Locate the cell with the specified text and output its (x, y) center coordinate. 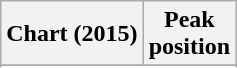
Peakposition (189, 34)
Chart (2015) (72, 34)
